Identify which cell holds the provided text, then report its (X, Y) central coordinate. 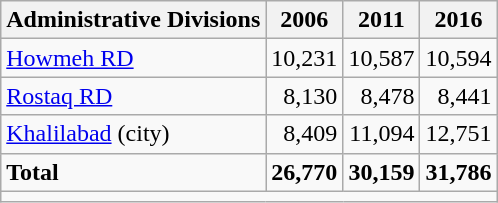
Rostaq RD (134, 96)
8,478 (382, 96)
26,770 (304, 172)
Khalilabad (city) (134, 134)
12,751 (458, 134)
8,441 (458, 96)
8,409 (304, 134)
10,231 (304, 58)
Administrative Divisions (134, 20)
2016 (458, 20)
Howmeh RD (134, 58)
2011 (382, 20)
11,094 (382, 134)
10,594 (458, 58)
2006 (304, 20)
30,159 (382, 172)
Total (134, 172)
8,130 (304, 96)
10,587 (382, 58)
31,786 (458, 172)
